Output the (x, y) coordinate of the center of the cell containing the given text.  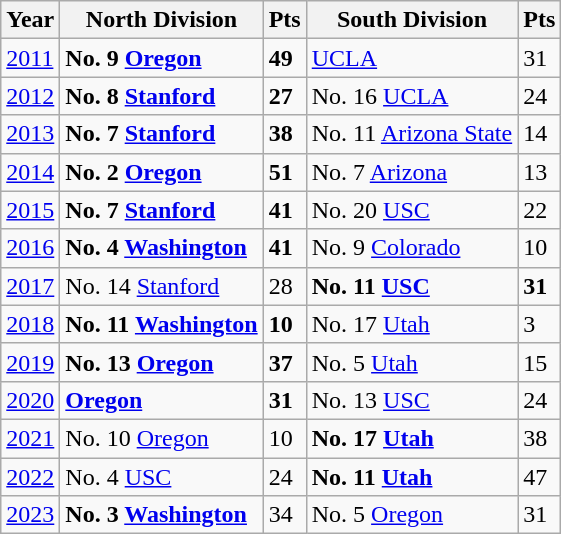
No. 4 USC (162, 477)
2017 (30, 286)
13 (540, 172)
3 (540, 324)
27 (284, 96)
No. 5 Utah (412, 362)
28 (284, 286)
No. 11 Washington (162, 324)
37 (284, 362)
47 (540, 477)
2023 (30, 515)
2014 (30, 172)
No. 4 Washington (162, 248)
22 (540, 210)
No. 10 Oregon (162, 438)
14 (540, 134)
No. 20 USC (412, 210)
2011 (30, 58)
2016 (30, 248)
North Division (162, 20)
No. 11 Utah (412, 477)
49 (284, 58)
No. 16 UCLA (412, 96)
2015 (30, 210)
No. 13 Oregon (162, 362)
2019 (30, 362)
No. 3 Washington (162, 515)
2020 (30, 400)
51 (284, 172)
No. 5 Oregon (412, 515)
No. 9 Oregon (162, 58)
South Division (412, 20)
2013 (30, 134)
No. 11 USC (412, 286)
Oregon (162, 400)
No. 13 USC (412, 400)
Year (30, 20)
No. 2 Oregon (162, 172)
2022 (30, 477)
15 (540, 362)
UCLA (412, 58)
2018 (30, 324)
No. 8 Stanford (162, 96)
34 (284, 515)
No. 11 Arizona State (412, 134)
2021 (30, 438)
No. 9 Colorado (412, 248)
No. 14 Stanford (162, 286)
No. 7 Arizona (412, 172)
2012 (30, 96)
